Identify which cell holds the provided text, then report its (x, y) central coordinate. 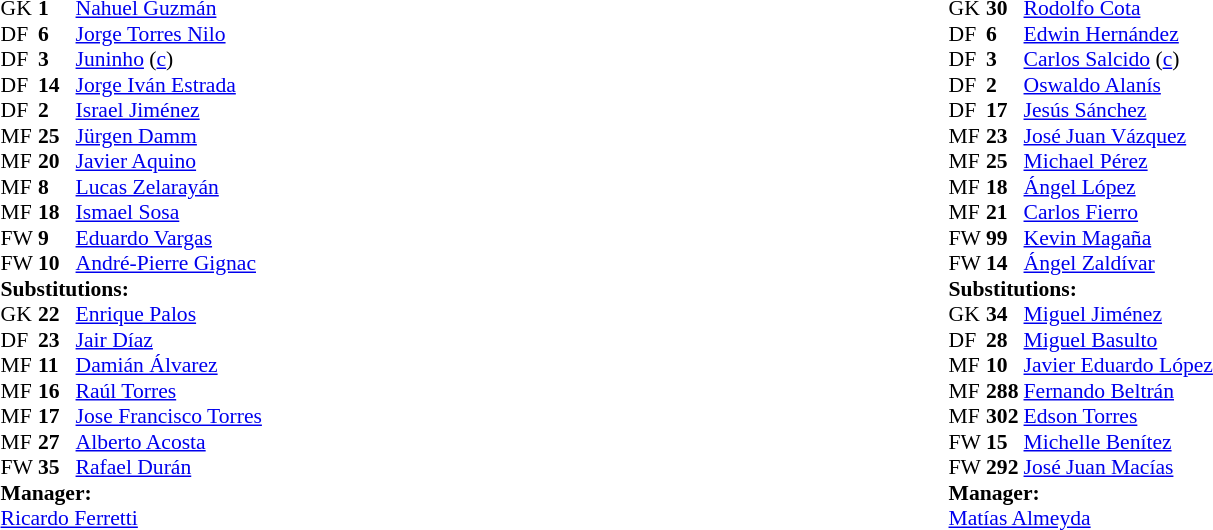
Lucas Zelarayán (169, 187)
Jesús Sánchez (1118, 111)
20 (57, 161)
Carlos Salcido (c) (1118, 59)
28 (1005, 340)
Jose Francisco Torres (169, 417)
Javier Aquino (169, 161)
Michelle Benítez (1118, 442)
9 (57, 238)
8 (57, 187)
Michael Pérez (1118, 161)
Edson Torres (1118, 417)
José Juan Vázquez (1118, 136)
Raúl Torres (169, 391)
11 (57, 365)
Carlos Fierro (1118, 213)
Jorge Iván Estrada (169, 85)
Jürgen Damm (169, 136)
Ismael Sosa (169, 213)
Jair Díaz (169, 340)
292 (1005, 467)
99 (1005, 238)
22 (57, 315)
Juninho (c) (169, 59)
Javier Eduardo López (1118, 365)
Fernando Beltrán (1118, 391)
Ángel López (1118, 187)
Miguel Jiménez (1118, 315)
34 (1005, 315)
Miguel Basulto (1118, 340)
35 (57, 467)
Alberto Acosta (169, 442)
21 (1005, 213)
Rafael Durán (169, 467)
Jorge Torres Nilo (169, 34)
Damián Álvarez (169, 365)
302 (1005, 417)
Edwin Hernández (1118, 34)
288 (1005, 391)
15 (1005, 442)
André-Pierre Gignac (169, 263)
Eduardo Vargas (169, 238)
16 (57, 391)
Enrique Palos (169, 315)
27 (57, 442)
José Juan Macías (1118, 467)
Kevin Magaña (1118, 238)
Oswaldo Alanís (1118, 85)
Ángel Zaldívar (1118, 263)
Israel Jiménez (169, 111)
